Output the [x, y] coordinate of the center of the cell containing the given text.  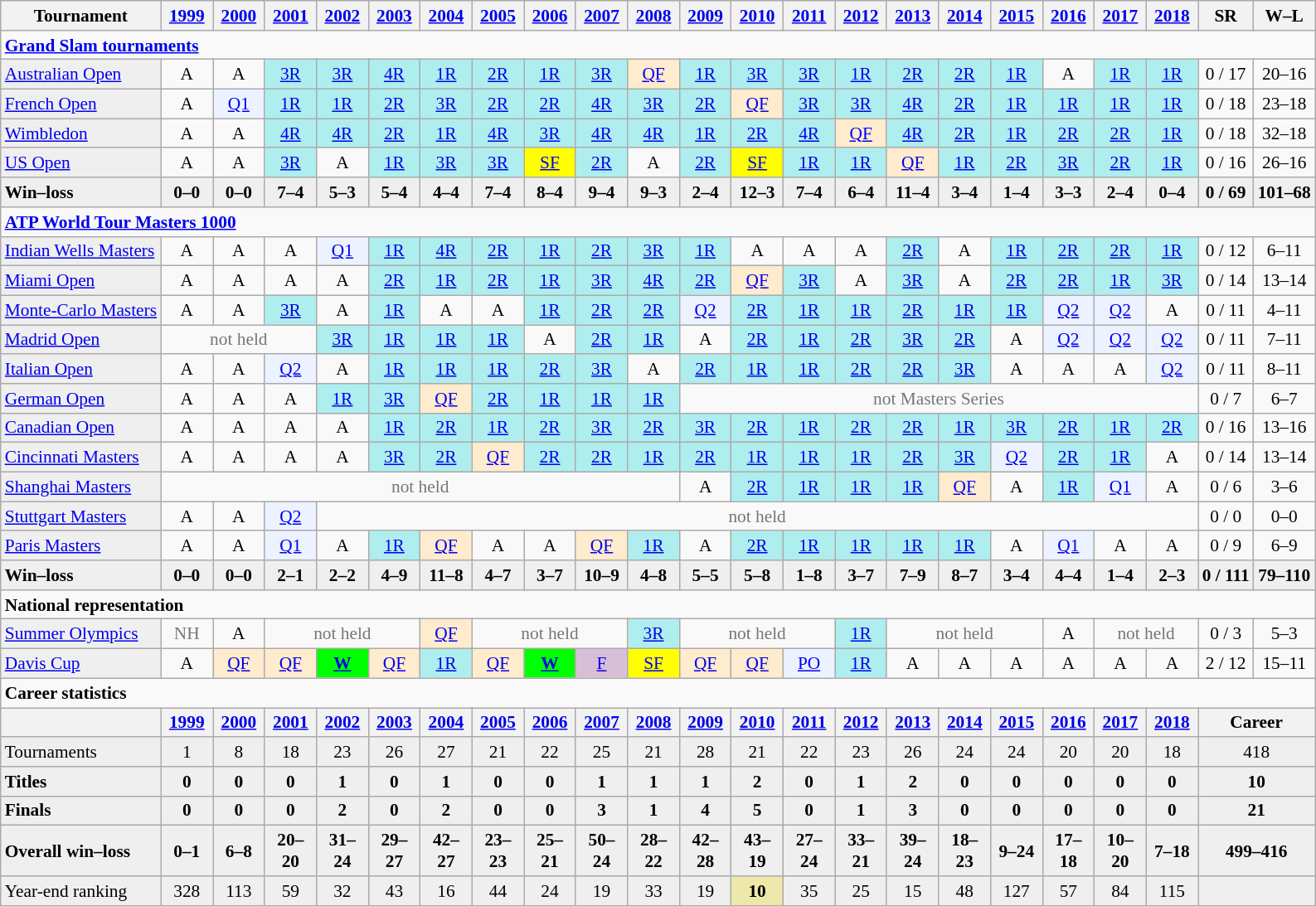
16 [446, 891]
328 [187, 891]
Davis Cup [81, 664]
39–24 [912, 850]
7–11 [1284, 340]
0 / 0 [1226, 516]
not Masters Series [939, 399]
6–9 [1284, 546]
Italian Open [81, 369]
27 [446, 752]
W–L [1284, 16]
4–9 [395, 575]
28–22 [653, 850]
F [602, 664]
SR [1226, 16]
German Open [81, 399]
8 [239, 752]
499–416 [1257, 850]
50–24 [602, 850]
25–21 [551, 850]
Year-end ranking [81, 891]
32 [343, 891]
0 / 111 [1226, 575]
5 [758, 811]
7–9 [912, 575]
0 / 12 [1226, 251]
48 [965, 891]
NH [187, 634]
2–2 [343, 575]
23–18 [1284, 104]
27–24 [809, 850]
3–6 [1284, 487]
11–8 [446, 575]
0 / 7 [1226, 399]
44 [498, 891]
Overall win–loss [81, 850]
127 [1017, 891]
Stuttgart Masters [81, 516]
US Open [81, 163]
4 [705, 811]
Cincinnati Masters [81, 458]
113 [239, 891]
0–1 [187, 850]
Tournaments [81, 752]
0–4 [1173, 192]
Paris Masters [81, 546]
0 / 69 [1226, 192]
9–3 [653, 192]
12–3 [758, 192]
Career statistics [658, 693]
28 [705, 752]
35 [809, 891]
Finals [81, 811]
4–11 [1284, 310]
National representation [658, 605]
5–5 [705, 575]
10–20 [1121, 850]
15 [912, 891]
1–8 [809, 575]
29–27 [395, 850]
5–4 [395, 192]
0 / 3 [1226, 634]
2 / 12 [1226, 664]
9–4 [602, 192]
Indian Wells Masters [81, 251]
8–11 [1284, 369]
2–1 [290, 575]
4–7 [498, 575]
6–8 [239, 850]
13–16 [1284, 428]
15–11 [1284, 664]
8–7 [965, 575]
23–23 [498, 850]
43 [395, 891]
115 [1173, 891]
6–4 [861, 192]
0 / 9 [1226, 546]
Miami Open [81, 281]
59 [290, 891]
9–24 [1017, 850]
Wimbledon [81, 133]
Canadian Open [81, 428]
Summer Olympics [81, 634]
Career [1257, 723]
7–18 [1173, 850]
2–3 [1173, 575]
26–16 [1284, 163]
17–18 [1068, 850]
33–21 [861, 850]
6–11 [1284, 251]
5–8 [758, 575]
84 [1121, 891]
418 [1257, 752]
10–9 [602, 575]
PO [809, 664]
Titles [81, 782]
11–4 [912, 192]
42–28 [705, 850]
Australian Open [81, 75]
0 / 6 [1226, 487]
4–8 [653, 575]
101–68 [1284, 192]
French Open [81, 104]
Madrid Open [81, 340]
32–18 [1284, 133]
57 [1068, 891]
Grand Slam tournaments [658, 46]
42–27 [446, 850]
8–4 [551, 192]
20–16 [1284, 75]
0 / 17 [1226, 75]
Monte-Carlo Masters [81, 310]
6–7 [1284, 399]
43–19 [758, 850]
3–3 [1068, 192]
Shanghai Masters [81, 487]
ATP World Tour Masters 1000 [658, 222]
20–20 [290, 850]
33 [653, 891]
Tournament [81, 16]
79–110 [1284, 575]
31–24 [343, 850]
18–23 [965, 850]
